For the text-containing cell, return its midpoint in [X, Y] coordinate format. 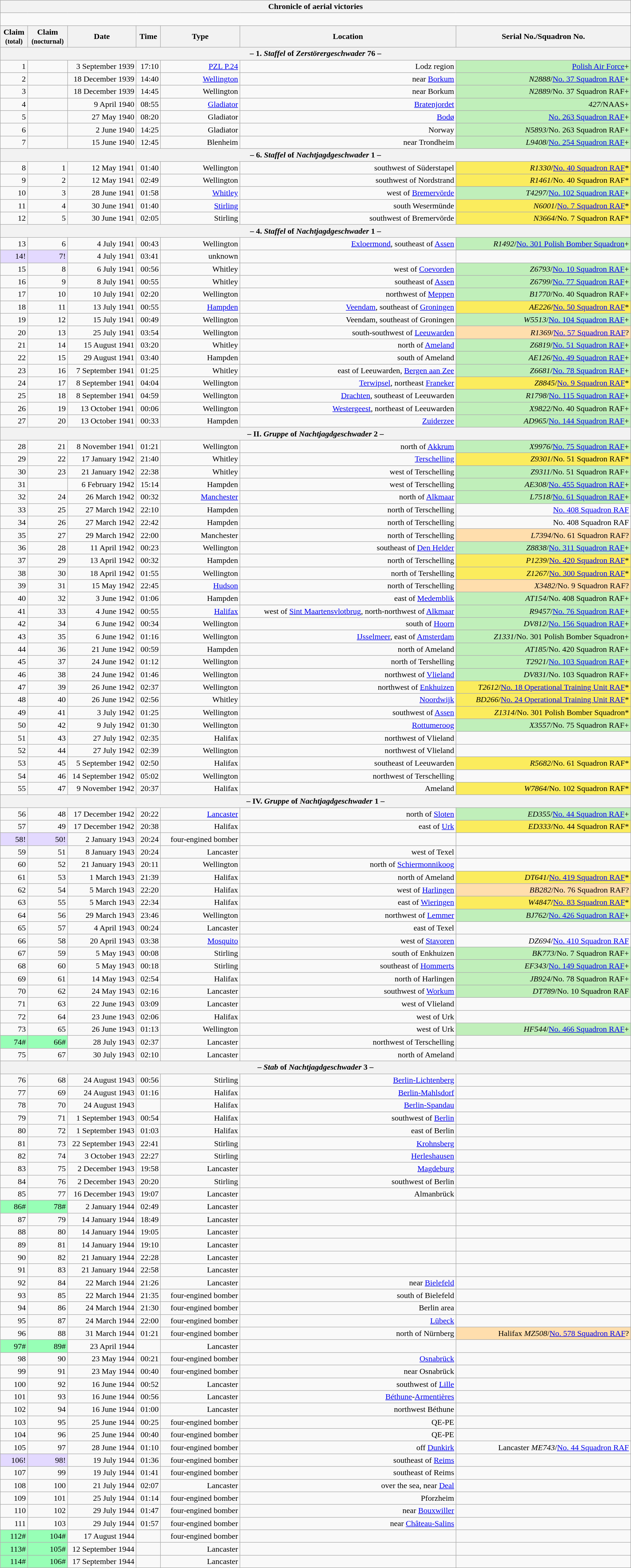
Z1314/No. 301 Polish Bomber Squadron* [543, 712]
– II. Gruppe of Nachtjagdgeschwader 2 – [315, 434]
B1770/No. 40 Squadron RAF+ [543, 294]
X3557/No. 75 Squadron RAF+ [543, 725]
107 [14, 1473]
15 May 1942 [102, 586]
22:10 [148, 510]
Claim(nocturnal) [48, 37]
28 June 1941 [102, 193]
00:49 [148, 320]
15 August 1941 [102, 345]
W5513/No. 104 Squadron RAF+ [543, 320]
ED355/No. 44 Squadron RAF+ [543, 814]
10 July 1941 [102, 294]
106! [14, 1460]
Berlin-Lichtenberg [348, 1080]
02:20 [148, 294]
08:20 [148, 117]
02:06 [148, 1017]
1 March 1943 [102, 877]
east of Wieringen [348, 903]
17 August 1944 [102, 1536]
01:36 [148, 1460]
unknown [200, 256]
20:11 [148, 865]
17:10 [148, 66]
00:59 [148, 649]
22:20 [148, 890]
T2612/No. 18 Operational Training Unit RAF* [543, 687]
18:49 [148, 1219]
00:52 [148, 1384]
01:14 [148, 1498]
Berlin-Mahlsdorf [348, 1093]
southwest of Nordstrand [348, 180]
01:41 [148, 1473]
south-southwest of Leeuwarden [348, 332]
R1369/No. 57 Squadron RAF? [543, 332]
24 May 1943 [102, 991]
12:45 [148, 142]
12 September 1944 [102, 1549]
03:09 [148, 1004]
X9822/No. 40 Squadron RAF+ [543, 408]
78 [14, 1105]
W7864/No. 102 Squadron RAF* [543, 789]
AE308/No. 455 Squadron RAF+ [543, 484]
29 March 1942 [102, 535]
15 July 1941 [102, 320]
X9976/No. 75 Squadron RAF+ [543, 446]
JB924/No. 78 Squadron RAF+ [543, 978]
22 June 1943 [102, 1004]
EF343/No. 149 Squadron RAF+ [543, 966]
Norway [348, 130]
R1461/No. 40 Squadron RAF* [543, 180]
2 January 1943 [102, 839]
Serial No./Squadron No. [543, 37]
21 January 1942 [102, 472]
2 January 1944 [102, 1207]
74# [14, 1042]
19:05 [148, 1232]
97# [14, 1346]
Z6793/No. 10 Squadron RAF+ [543, 269]
112# [14, 1536]
west of Harlingen [348, 890]
Chronicle of aerial victories [315, 7]
Z6799/No. 77 Squadron RAF+ [543, 282]
east of Leeuwarden, Bergen aan Zee [348, 371]
114# [14, 1561]
104 [14, 1435]
02:35 [148, 738]
01:58 [148, 193]
7 September 1941 [102, 371]
20:22 [148, 814]
Blenheim [200, 142]
west of Texel [348, 852]
No. 263 Squadron RAF+ [543, 117]
14:25 [148, 130]
T2921/No. 103 Squadron RAF+ [543, 662]
98! [48, 1460]
Noordwijk [348, 700]
03:54 [148, 332]
north of Schiermonnikoog [348, 865]
4 June 1942 [102, 611]
N6001/No. 7 Squadron RAF* [543, 206]
03:40 [148, 358]
off Dunkirk [348, 1447]
00:23 [148, 548]
22:38 [148, 472]
21 July 1944 [102, 1485]
east of Texel [348, 928]
AT154/No. 408 Squadron RAF+ [543, 599]
near Bielefeld [348, 1283]
01:12 [148, 662]
X3482/No. 9 Squadron RAF? [543, 586]
18 April 1942 [102, 573]
110 [14, 1511]
02:05 [148, 218]
PZL P.24 [200, 66]
Lodz region [348, 66]
30 July 1943 [102, 1055]
25 July 1944 [102, 1498]
00:25 [148, 1422]
21:39 [148, 877]
north of Harlingen [348, 978]
near Osnabrück [348, 1371]
00:08 [148, 953]
3 June 1942 [102, 599]
66# [48, 1042]
DT641/No. 419 Squadron RAF* [543, 877]
9 November 1942 [102, 789]
Time [148, 37]
Mosquito [200, 940]
31 March 1944 [102, 1333]
– 1. Staffel of Zerstörergeschwader 76 – [315, 54]
– Stab of Nachtjagdgeschwader 3 – [315, 1067]
113# [14, 1549]
AE126/No. 49 Squadron RAF+ [543, 358]
02:39 [148, 750]
west of Bremervörde [348, 193]
Z9301/No. 51 Squadron RAF* [543, 459]
15:14 [148, 484]
8 January 1943 [102, 852]
22:34 [148, 903]
6 July 1941 [102, 269]
Z6681/No. 78 Squadron RAF+ [543, 371]
Magdeburg [348, 1169]
89# [48, 1346]
01:30 [148, 725]
17 January 1942 [102, 459]
BJ762/No. 426 Squadron RAF+ [543, 915]
01:46 [148, 674]
2 June 1940 [102, 130]
23 April 1944 [102, 1346]
108 [14, 1485]
17 September 1944 [102, 1561]
northwest of Meppen [348, 294]
N3664/No. 7 Squadron RAF* [543, 218]
Westergeest, northeast of Leeuwarden [348, 408]
Zuiderzee [348, 421]
106# [48, 1561]
near Bouxwiller [348, 1511]
19:58 [148, 1169]
105 [14, 1447]
00:43 [148, 244]
22:28 [148, 1257]
4 April 1943 [102, 928]
Z1267/No. 300 Squadron RAF* [543, 573]
northwest of Lemmer [348, 915]
west of Sint Maartensvlotbrug, north-northwest of Alkmaar [348, 611]
02:56 [148, 700]
97 [48, 1447]
southwest of Bremervörde [348, 218]
02:10 [148, 1055]
DT789/No. 10 Squadron RAF [543, 991]
Pforzheim [348, 1498]
N5893/No. 263 Squadron RAF+ [543, 130]
22:27 [148, 1156]
Lübeck [348, 1321]
Drachten, southeast of Leeuwarden [348, 396]
Z8838/No. 311 Squadron RAF+ [543, 548]
Terschelling [348, 459]
southwest of Assen [348, 712]
14:45 [148, 92]
00:24 [148, 928]
13 July 1941 [102, 307]
15 June 1940 [102, 142]
BK773/No. 7 Squadron RAF+ [543, 953]
02:07 [148, 1485]
58 [48, 940]
9 April 1940 [102, 104]
west of Vlieland [348, 1004]
Location [348, 37]
22:41 [148, 1143]
south of Ameland [348, 358]
02:54 [148, 978]
south of Enkhuizen [348, 953]
13 April 1942 [102, 560]
west of Coevorden [348, 269]
20:20 [148, 1181]
southwest of Süderstapel [348, 167]
southeast of Leeuwarden [348, 763]
58! [14, 839]
00:34 [148, 624]
50! [48, 839]
21:30 [148, 1308]
28 June 1944 [102, 1447]
02:16 [148, 991]
north of Alkmaar [348, 497]
105# [48, 1549]
R1330/No. 40 Squadron RAF* [543, 167]
Exloermond, southeast of Assen [348, 244]
26 March 1942 [102, 497]
BB282/No. 76 Squadron RAF? [543, 890]
04:59 [148, 396]
22 September 1943 [102, 1143]
near Château-Salins [348, 1523]
19:10 [148, 1245]
southwest of Lille [348, 1384]
7! [48, 256]
21:35 [148, 1295]
86 [48, 1308]
east of Medemblik [348, 599]
R1492/No. 301 Polish Bomber Squadron+ [543, 244]
– 4. Staffel of Nachtjagdgeschwader 1 – [315, 231]
01:55 [148, 573]
over the sea, near Deal [348, 1485]
Bratenjordet [348, 104]
Type [200, 37]
Krohnsberg [348, 1143]
01:06 [148, 599]
ED333/No. 44 Squadron RAF* [543, 827]
– 6. Staffel of Nachtjagdgeschwader 1 – [315, 155]
03:41 [148, 256]
Béthune-Armentières [348, 1397]
22:42 [148, 522]
Halifax MZ508/No. 578 Squadron RAF? [543, 1333]
Terwipsel, northeast Franeker [348, 383]
21 January 1943 [102, 865]
Polish Air Force+ [543, 66]
00:54 [148, 1118]
20:38 [148, 827]
27 May 1940 [102, 117]
Ameland [348, 789]
25 July 1941 [102, 332]
R5682/No. 61 Squadron RAF* [543, 763]
south of Bielefeld [348, 1295]
R1798/No. 115 Squadron RAF+ [543, 396]
Almanbrück [348, 1194]
3 July 1942 [102, 712]
00:06 [148, 408]
05:02 [148, 776]
23:46 [148, 915]
Herleshausen [348, 1156]
01:03 [148, 1131]
south Wesermünde [348, 206]
08:55 [148, 104]
00:18 [148, 966]
Z6819/No. 51 Squadron RAF+ [543, 345]
03:38 [148, 940]
T4297/No. 102 Squadron RAF+ [543, 193]
DV812/No. 156 Squadron RAF+ [543, 624]
Osnabrück [348, 1359]
3 October 1943 [102, 1156]
northwest Béthune [348, 1410]
78# [48, 1207]
21:40 [148, 459]
02:50 [148, 763]
29 August 1941 [102, 358]
Bodø [348, 117]
3 September 1939 [102, 66]
14 May 1943 [102, 978]
north of Nürnberg [348, 1333]
R9457/No. 76 Squadron RAF+ [543, 611]
southeast of Hommerts [348, 966]
01:00 [148, 1410]
Z8845/No. 9 Squadron RAF* [543, 383]
20:37 [148, 789]
DV831/No. 103 Squadron RAF+ [543, 674]
northwest of Enkhuizen [348, 687]
66 [14, 940]
86# [14, 1207]
– IV. Gruppe of Nachtjagdgeschwader 1 – [315, 801]
south of Hoorn [348, 624]
04:04 [148, 383]
Berlin-Spandau [348, 1105]
98 [14, 1359]
14 September 1942 [102, 776]
8 July 1941 [102, 282]
16 December 1943 [102, 1194]
29 March 1943 [102, 915]
IJsselmeer, east of Amsterdam [348, 637]
427/NAAS+ [543, 104]
01:10 [148, 1447]
Berlin area [348, 1308]
8 November 1941 [102, 446]
Lancaster ME743/No. 44 Squadron RAF [543, 1447]
9 July 1942 [102, 725]
east of Berlin [348, 1131]
7 [14, 142]
01:47 [148, 1511]
southwest of Workum [348, 991]
HF544/No. 466 Squadron RAF+ [543, 1029]
20 April 1943 [102, 940]
L7394/No. 61 Squadron RAF? [543, 535]
14! [14, 256]
DZ694/No. 410 Squadron RAF [543, 940]
Claim(total) [14, 37]
L9408/No. 254 Squadron RAF+ [543, 142]
109 [14, 1498]
111 [14, 1523]
P1239/No. 420 Squadron RAF* [543, 560]
N2889/No. 37 Squadron RAF+ [543, 92]
AT185/No. 420 Squadron RAF+ [543, 649]
00:21 [148, 1359]
southeast of Den Helder [348, 548]
22:58 [148, 1270]
east of Urk [348, 827]
11 April 1942 [102, 548]
southeast of Assen [348, 282]
21 June 1942 [102, 649]
01:57 [148, 1523]
01:13 [148, 1029]
23 June 1943 [102, 1017]
Rottumeroog [348, 725]
26 June 1943 [102, 1029]
28 July 1943 [102, 1042]
N2888/No. 37 Squadron RAF+ [543, 79]
03:20 [148, 345]
near Trondheim [348, 142]
89 [14, 1245]
Z9311/No. 51 Squadron RAF+ [543, 472]
Z1331/No. 301 Polish Bomber Squadron+ [543, 637]
Hudson [200, 586]
22:45 [148, 586]
6 February 1942 [102, 484]
5 September 1942 [102, 763]
00:33 [148, 421]
Date [102, 37]
north of Akkrum [348, 446]
W4847/No. 83 Squadron RAF* [543, 903]
AD965/No. 144 Squadron RAF+ [543, 421]
L7518/No. 61 Squadron RAF+ [543, 497]
BD266/No. 24 Operational Training Unit RAF* [543, 700]
50 [14, 725]
west of Stavoren [348, 940]
19:07 [148, 1194]
14:40 [148, 79]
14 [48, 345]
74 [48, 1156]
AE226/No. 50 Squadron RAF* [543, 307]
north of Sloten [348, 814]
104# [48, 1536]
21:26 [148, 1283]
